Detect which cell encompasses the target text, then output its [x, y] center coordinate. 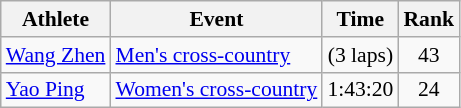
Rank [428, 19]
Wang Zhen [56, 55]
Time [360, 19]
1:43:20 [360, 90]
Event [216, 19]
24 [428, 90]
Women's cross-country [216, 90]
43 [428, 55]
Men's cross-country [216, 55]
(3 laps) [360, 55]
Yao Ping [56, 90]
Athlete [56, 19]
